From the cell containing the given text, extract its center point as (x, y) coordinate. 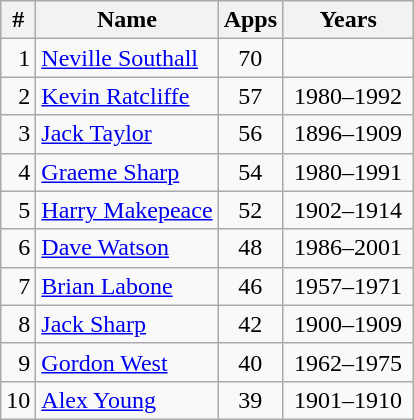
Harry Makepeace (127, 210)
70 (250, 58)
9 (18, 362)
10 (18, 400)
1896–1909 (348, 134)
Apps (250, 20)
54 (250, 172)
40 (250, 362)
7 (18, 286)
1980–1991 (348, 172)
8 (18, 324)
57 (250, 96)
48 (250, 248)
5 (18, 210)
Jack Sharp (127, 324)
1957–1971 (348, 286)
6 (18, 248)
Brian Labone (127, 286)
1 (18, 58)
46 (250, 286)
Gordon West (127, 362)
1986–2001 (348, 248)
1962–1975 (348, 362)
Jack Taylor (127, 134)
39 (250, 400)
52 (250, 210)
2 (18, 96)
Neville Southall (127, 58)
4 (18, 172)
1902–1914 (348, 210)
Dave Watson (127, 248)
Alex Young (127, 400)
1901–1910 (348, 400)
Kevin Ratcliffe (127, 96)
3 (18, 134)
1900–1909 (348, 324)
56 (250, 134)
Name (127, 20)
Graeme Sharp (127, 172)
1980–1992 (348, 96)
# (18, 20)
Years (348, 20)
42 (250, 324)
